Extract the [X, Y] coordinate from the center of the cell holding the provided text.  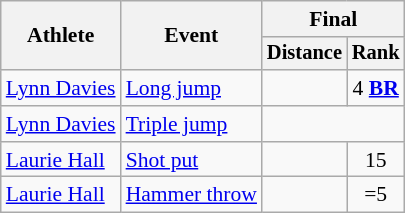
Event [192, 36]
Distance [304, 54]
Hammer throw [192, 195]
Long jump [192, 88]
Triple jump [192, 124]
Athlete [61, 36]
Shot put [192, 160]
Rank [376, 54]
=5 [376, 195]
Final [333, 19]
4 BR [376, 88]
15 [376, 160]
